Scan for the cell matching the given text and deliver its (x, y) coordinate at center. 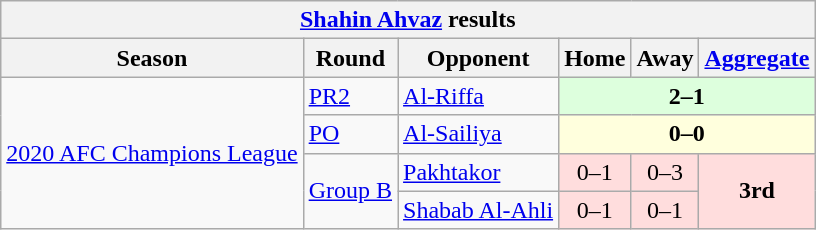
PR2 (350, 96)
2–1 (687, 96)
PO (350, 134)
Shahin Ahvaz results (408, 20)
Pakhtakor (478, 172)
0–3 (665, 172)
Al-Riffa (478, 96)
Round (350, 58)
Aggregate (757, 58)
Group B (350, 191)
Season (152, 58)
Home (595, 58)
Shabab Al-Ahli (478, 210)
0–0 (687, 134)
Opponent (478, 58)
Away (665, 58)
Al-Sailiya (478, 134)
2020 AFC Champions League (152, 153)
3rd (757, 191)
